Locate the cell with the specified text and output its (x, y) center coordinate. 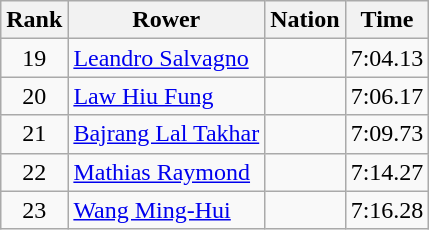
7:14.27 (387, 172)
Wang Ming-Hui (166, 210)
7:16.28 (387, 210)
22 (34, 172)
Law Hiu Fung (166, 96)
20 (34, 96)
Bajrang Lal Takhar (166, 134)
Leandro Salvagno (166, 58)
Rower (166, 20)
23 (34, 210)
Mathias Raymond (166, 172)
7:09.73 (387, 134)
21 (34, 134)
Nation (305, 20)
Time (387, 20)
7:04.13 (387, 58)
Rank (34, 20)
19 (34, 58)
7:06.17 (387, 96)
